Locate the cell with the specified text and output its [X, Y] center coordinate. 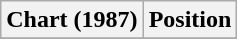
Chart (1987) [72, 20]
Position [190, 20]
